Return the [X, Y] coordinate for the center point of the cell that contains the specified text.  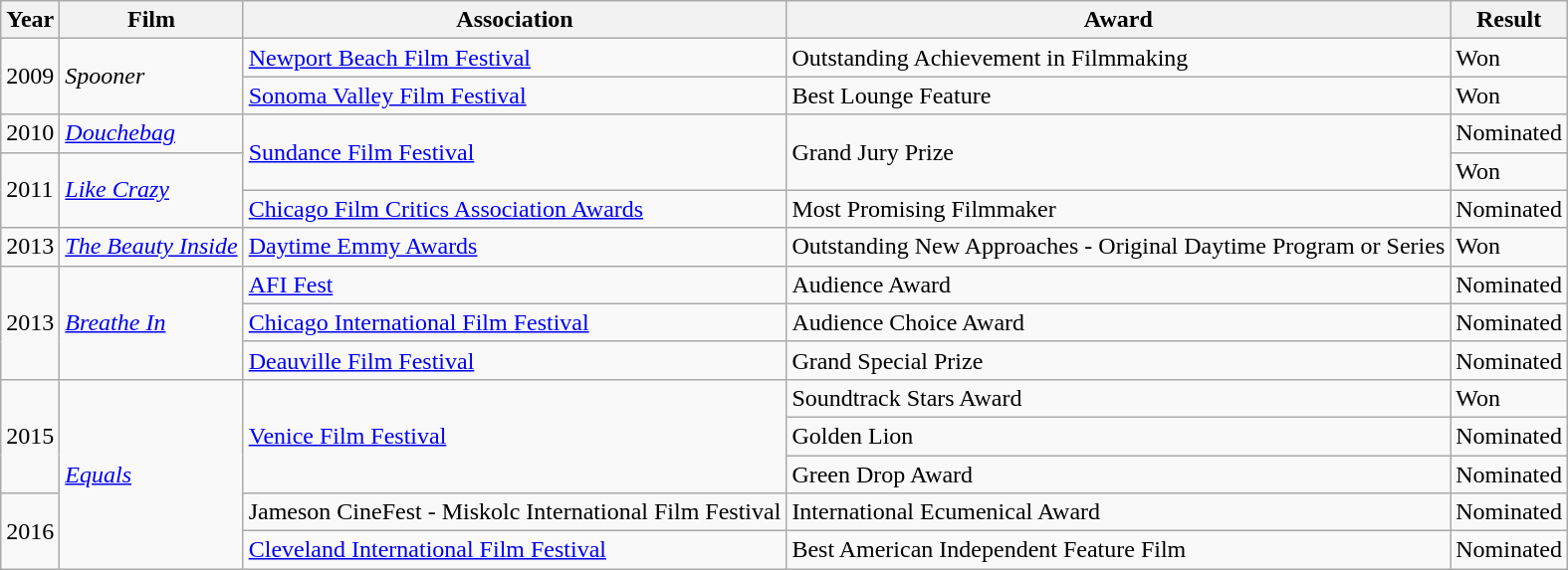
Newport Beach Film Festival [515, 58]
Most Promising Filmmaker [1119, 209]
2011 [30, 190]
Sonoma Valley Film Festival [515, 95]
Audience Choice Award [1119, 322]
International Ecumenical Award [1119, 512]
Outstanding New Approaches - Original Daytime Program or Series [1119, 247]
Like Crazy [151, 190]
Best American Independent Feature Film [1119, 550]
Breathe In [151, 322]
AFI Fest [515, 285]
Green Drop Award [1119, 475]
Deauville Film Festival [515, 360]
Venice Film Festival [515, 436]
Outstanding Achievement in Filmmaking [1119, 58]
Equals [151, 474]
Grand Jury Prize [1119, 152]
Grand Special Prize [1119, 360]
Spooner [151, 77]
Audience Award [1119, 285]
2010 [30, 133]
Sundance Film Festival [515, 152]
2009 [30, 77]
Award [1119, 20]
Film [151, 20]
Jameson CineFest - Miskolc International Film Festival [515, 512]
Soundtrack Stars Award [1119, 398]
Golden Lion [1119, 436]
The Beauty Inside [151, 247]
Chicago International Film Festival [515, 322]
Cleveland International Film Festival [515, 550]
2016 [30, 531]
2015 [30, 436]
Result [1509, 20]
Year [30, 20]
Best Lounge Feature [1119, 95]
Chicago Film Critics Association Awards [515, 209]
Association [515, 20]
Daytime Emmy Awards [515, 247]
Douchebag [151, 133]
